Return [x, y] of the center of cell containing provided text 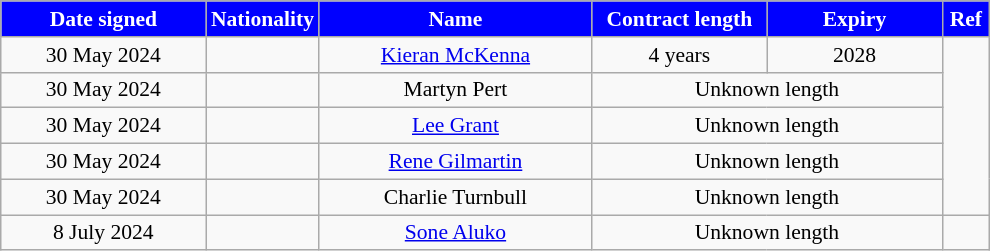
Nationality [262, 19]
4 years [680, 55]
Rene Gilmartin [456, 162]
8 July 2024 [104, 233]
Kieran McKenna [456, 55]
2028 [854, 55]
Expiry [854, 19]
Contract length [680, 19]
Name [456, 19]
Lee Grant [456, 126]
Martyn Pert [456, 90]
Sone Aluko [456, 233]
Ref [966, 19]
Date signed [104, 19]
Charlie Turnbull [456, 197]
